Identify which cell holds the provided text, then report its (x, y) central coordinate. 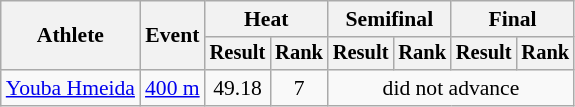
7 (299, 88)
Event (172, 36)
Final (512, 19)
Semifinal (390, 19)
did not advance (451, 88)
400 m (172, 88)
Heat (266, 19)
49.18 (238, 88)
Youba Hmeida (70, 88)
Athlete (70, 36)
